Identify which cell holds the provided text, then report its (x, y) central coordinate. 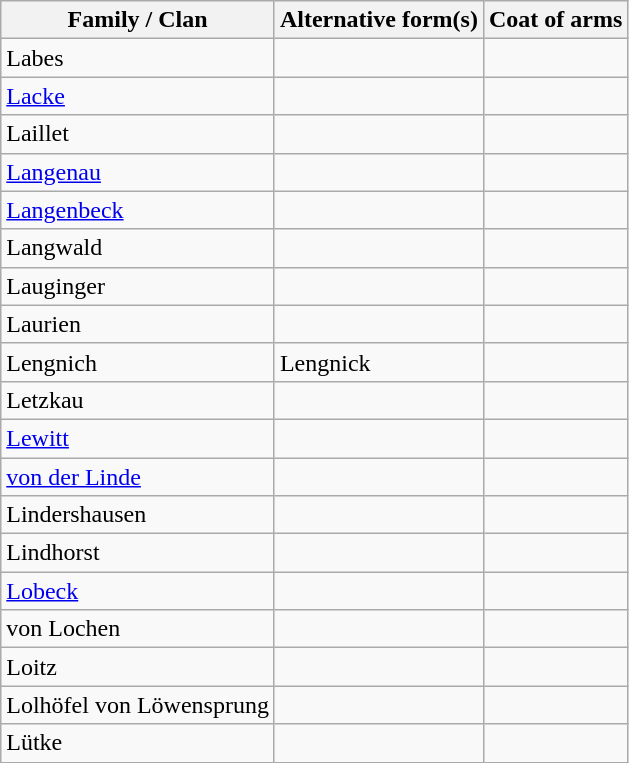
Langenau (138, 172)
Langwald (138, 248)
Lütke (138, 743)
Lobeck (138, 591)
von der Linde (138, 477)
Coat of arms (555, 20)
Loitz (138, 667)
Lengnich (138, 362)
Laillet (138, 134)
von Lochen (138, 629)
Alternative form(s) (378, 20)
Lindhorst (138, 553)
Langenbeck (138, 210)
Letzkau (138, 400)
Lolhöfel von Löwensprung (138, 705)
Lindershausen (138, 515)
Lauginger (138, 286)
Lengnick (378, 362)
Lewitt (138, 438)
Lacke (138, 96)
Laurien (138, 324)
Labes (138, 58)
Family / Clan (138, 20)
